Provide the (x, y) coordinate of the cell's center where the given text is located.  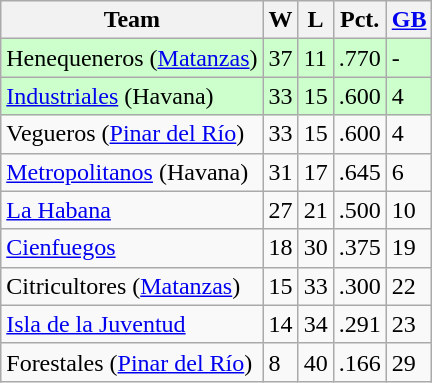
10 (409, 210)
Vegueros (Pinar del Río) (132, 134)
17 (316, 172)
.375 (360, 248)
31 (280, 172)
Henequeneros (Matanzas) (132, 58)
GB (409, 20)
27 (280, 210)
- (409, 58)
11 (316, 58)
Metropolitanos (Havana) (132, 172)
Forestales (Pinar del Río) (132, 362)
Cienfuegos (132, 248)
37 (280, 58)
.166 (360, 362)
.500 (360, 210)
19 (409, 248)
8 (280, 362)
Citricultores (Matanzas) (132, 286)
23 (409, 324)
21 (316, 210)
.770 (360, 58)
6 (409, 172)
40 (316, 362)
Pct. (360, 20)
29 (409, 362)
18 (280, 248)
Industriales (Havana) (132, 96)
22 (409, 286)
30 (316, 248)
34 (316, 324)
W (280, 20)
Team (132, 20)
L (316, 20)
Isla de la Juventud (132, 324)
.291 (360, 324)
.645 (360, 172)
14 (280, 324)
.300 (360, 286)
La Habana (132, 210)
